Output the [X, Y] coordinate of the center of the cell containing the given text.  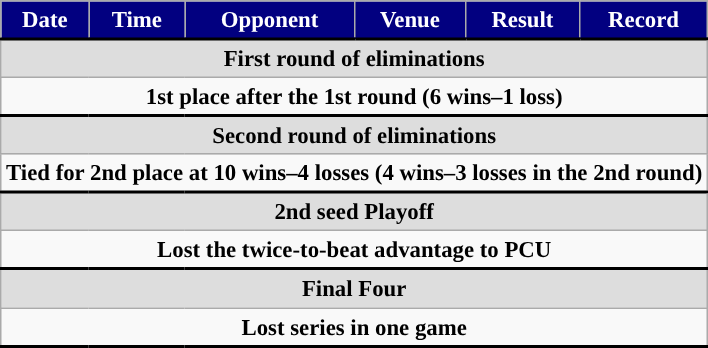
Record [643, 20]
Time [137, 20]
First round of eliminations [354, 58]
Date [45, 20]
Venue [410, 20]
Tied for 2nd place at 10 wins–4 losses (4 wins–3 losses in the 2nd round) [354, 173]
2nd seed Playoff [354, 212]
Lost the twice-to-beat advantage to PCU [354, 250]
Lost series in one game [354, 327]
Second round of eliminations [354, 135]
1st place after the 1st round (6 wins–1 loss) [354, 97]
Final Four [354, 288]
Result [522, 20]
Opponent [270, 20]
